Extract the [X, Y] coordinate from the center of the cell holding the provided text.  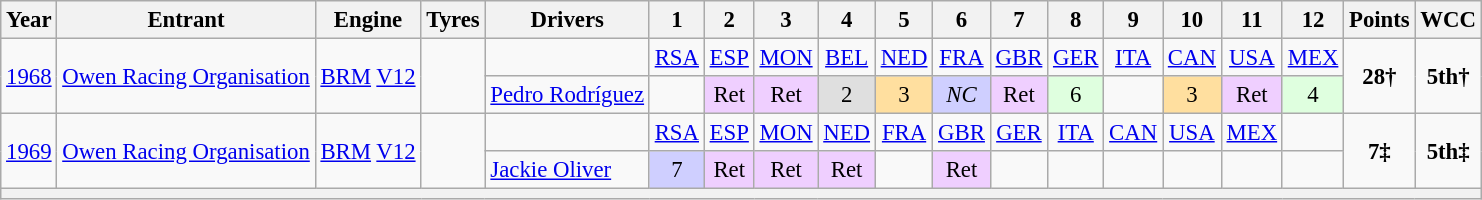
Year [29, 20]
Tyres [453, 20]
BEL [846, 58]
Engine [368, 20]
Entrant [186, 20]
5th† [1448, 76]
8 [1076, 20]
11 [1252, 20]
7‡ [1380, 152]
Pedro Rodríguez [567, 95]
10 [1192, 20]
9 [1134, 20]
5th‡ [1448, 152]
Drivers [567, 20]
Jackie Oliver [567, 170]
WCC [1448, 20]
12 [1312, 20]
NC [962, 95]
28† [1380, 76]
1969 [29, 152]
1968 [29, 76]
5 [904, 20]
1 [676, 20]
Points [1380, 20]
